Return the [X, Y] coordinate for the center point of the cell that contains the specified text.  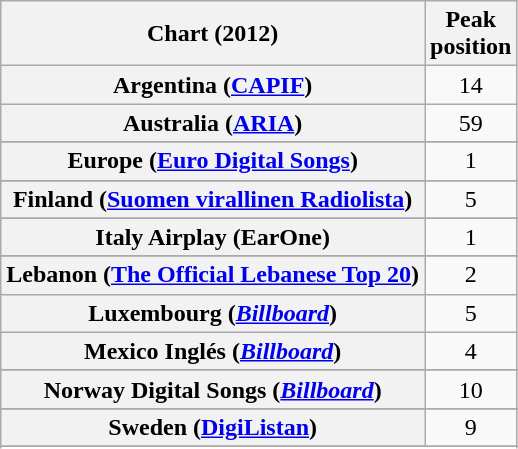
Chart (2012) [213, 34]
59 [471, 123]
Lebanon (The Official Lebanese Top 20) [213, 275]
Argentina (CAPIF) [213, 85]
2 [471, 275]
Italy Airplay (EarOne) [213, 237]
Norway Digital Songs (Billboard) [213, 389]
Sweden (DigiListan) [213, 427]
Europe (Euro Digital Songs) [213, 161]
10 [471, 389]
9 [471, 427]
4 [471, 351]
Finland (Suomen virallinen Radiolista) [213, 199]
Australia (ARIA) [213, 123]
Luxembourg (Billboard) [213, 313]
Mexico Inglés (Billboard) [213, 351]
Peakposition [471, 34]
14 [471, 85]
